Provide the [X, Y] coordinate of the cell's center where the given text is located.  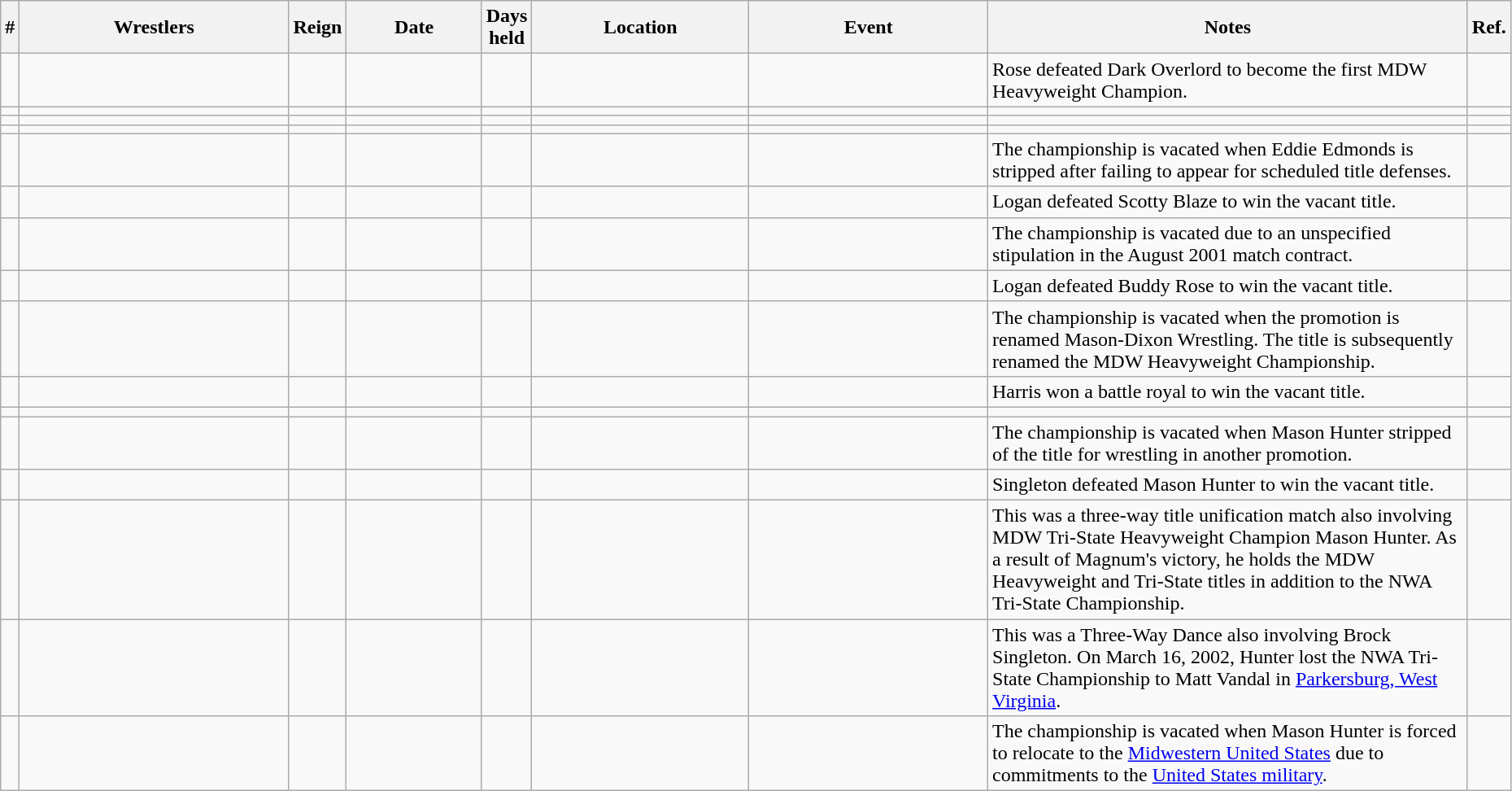
Reign [317, 28]
Logan defeated Buddy Rose to win the vacant title. [1228, 286]
Logan defeated Scotty Blaze to win the vacant title. [1228, 202]
The championship is vacated when Mason Hunter is forced to relocate to the Midwestern United States due to commitments to the United States military. [1228, 754]
Wrestlers [155, 28]
Notes [1228, 28]
Daysheld [507, 28]
The championship is vacated when Eddie Edmonds is stripped after failing to appear for scheduled title defenses. [1228, 160]
The championship is vacated when Mason Hunter stripped of the title for wrestling in another promotion. [1228, 443]
Rose defeated Dark Overlord to become the first MDW Heavyweight Champion. [1228, 80]
The championship is vacated when the promotion is renamed Mason-Dixon Wrestling. The title is subsequently renamed the MDW Heavyweight Championship. [1228, 339]
Location [641, 28]
Ref. [1488, 28]
# [10, 28]
The championship is vacated due to an unspecified stipulation in the August 2001 match contract. [1228, 244]
Event [869, 28]
Date [414, 28]
Singleton defeated Mason Hunter to win the vacant title. [1228, 485]
Harris won a battle royal to win the vacant title. [1228, 391]
